From the cell containing the given text, extract its center point as [x, y] coordinate. 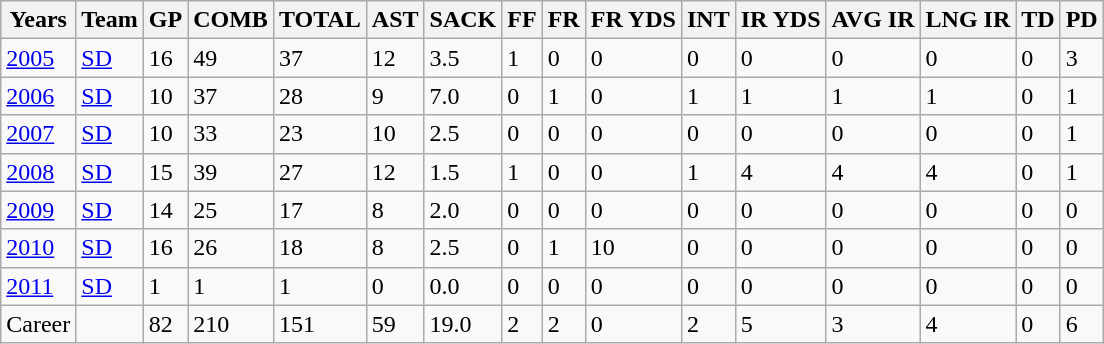
9 [395, 96]
49 [231, 58]
23 [320, 134]
FR [564, 20]
59 [395, 324]
Team [110, 20]
1.5 [463, 172]
LNG IR [968, 20]
COMB [231, 20]
2009 [38, 210]
27 [320, 172]
2.0 [463, 210]
33 [231, 134]
AVG IR [873, 20]
26 [231, 248]
2011 [38, 286]
TD [1038, 20]
2010 [38, 248]
14 [165, 210]
28 [320, 96]
2006 [38, 96]
0.0 [463, 286]
6 [1082, 324]
2005 [38, 58]
FR YDS [633, 20]
GP [165, 20]
3.5 [463, 58]
17 [320, 210]
AST [395, 20]
15 [165, 172]
Career [38, 324]
18 [320, 248]
2007 [38, 134]
82 [165, 324]
PD [1082, 20]
SACK [463, 20]
25 [231, 210]
5 [780, 324]
39 [231, 172]
FF [522, 20]
IR YDS [780, 20]
151 [320, 324]
2008 [38, 172]
210 [231, 324]
Years [38, 20]
19.0 [463, 324]
7.0 [463, 96]
INT [708, 20]
TOTAL [320, 20]
